Scan for the cell matching the given text and deliver its [x, y] coordinate at center. 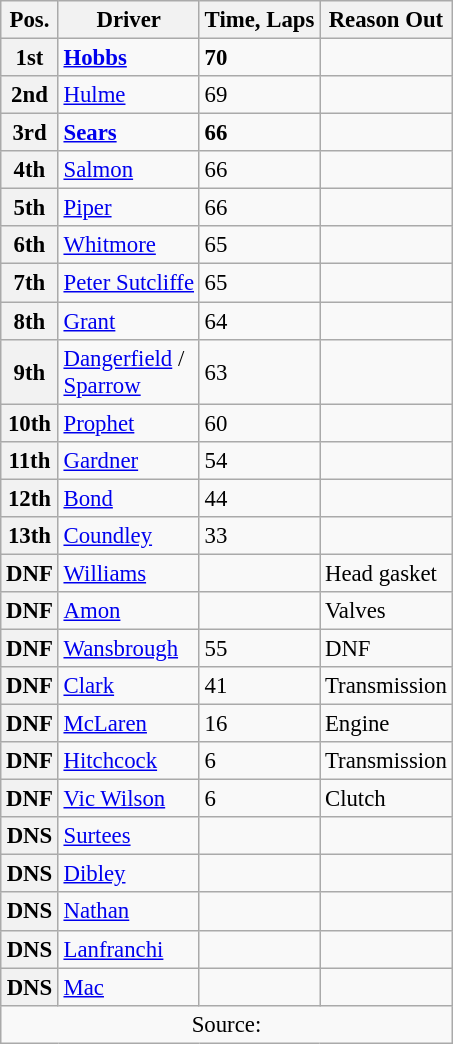
70 [259, 58]
Surtees [128, 836]
Williams [128, 573]
Gardner [128, 460]
Pos. [30, 20]
McLaren [128, 724]
64 [259, 321]
Hitchcock [128, 761]
Mac [128, 987]
Hulme [128, 95]
33 [259, 536]
Lanfranchi [128, 949]
Dibley [128, 874]
9th [30, 372]
16 [259, 724]
55 [259, 648]
8th [30, 321]
3rd [30, 133]
5th [30, 208]
4th [30, 170]
Head gasket [386, 573]
Engine [386, 724]
54 [259, 460]
Coundley [128, 536]
Time, Laps [259, 20]
2nd [30, 95]
12th [30, 498]
Bond [128, 498]
Salmon [128, 170]
41 [259, 686]
Reason Out [386, 20]
Dangerfield /Sparrow [128, 372]
6th [30, 245]
69 [259, 95]
Clutch [386, 799]
Prophet [128, 423]
Grant [128, 321]
63 [259, 372]
11th [30, 460]
60 [259, 423]
Hobbs [128, 58]
Valves [386, 611]
Vic Wilson [128, 799]
Driver [128, 20]
Sears [128, 133]
1st [30, 58]
Whitmore [128, 245]
Amon [128, 611]
Peter Sutcliffe [128, 283]
Piper [128, 208]
13th [30, 536]
44 [259, 498]
Wansbrough [128, 648]
7th [30, 283]
Source: [226, 1024]
10th [30, 423]
Nathan [128, 912]
Clark [128, 686]
